Identify which cell holds the provided text, then report its [X, Y] central coordinate. 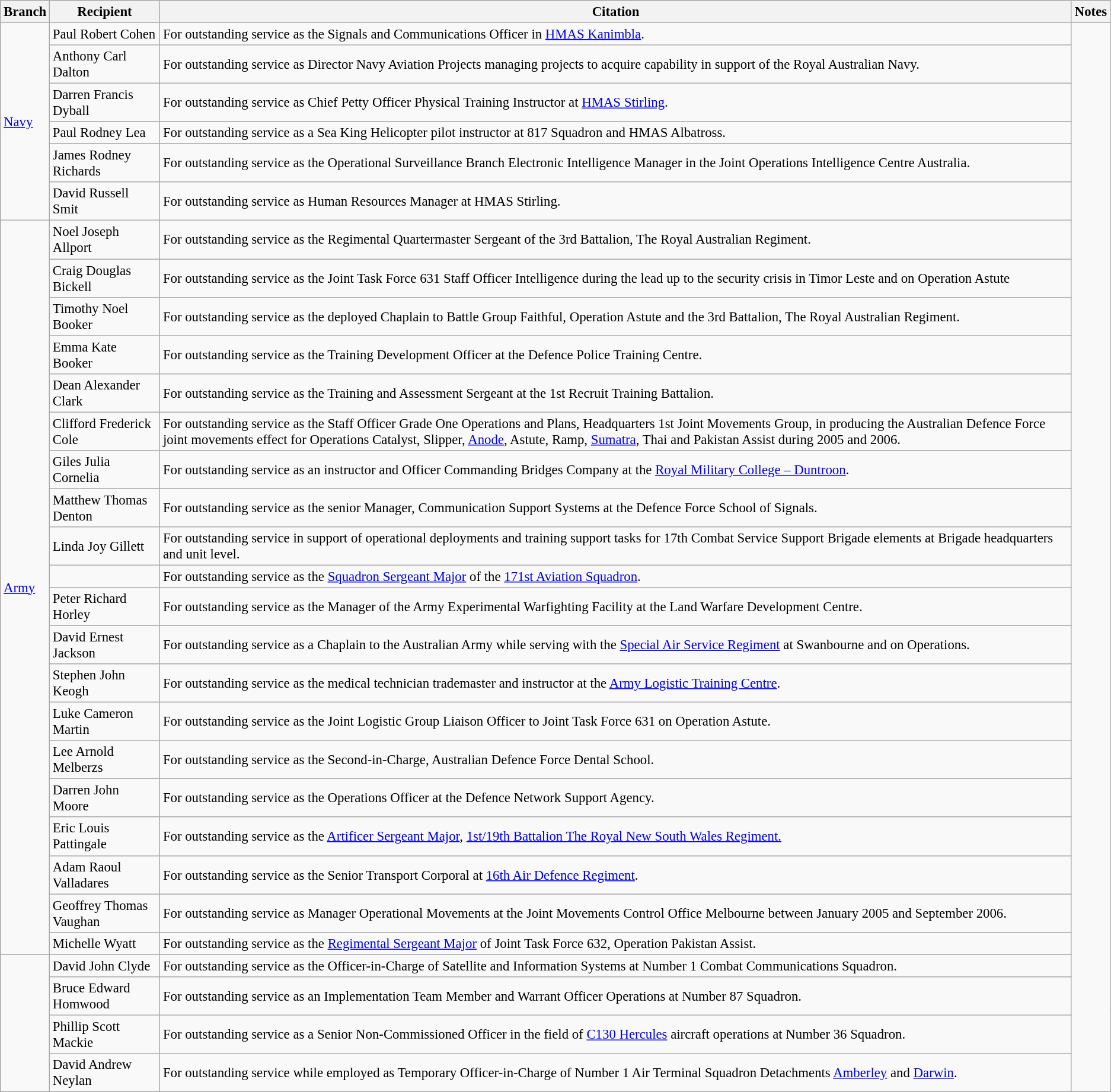
For outstanding service as a Chaplain to the Australian Army while serving with the Special Air Service Regiment at Swanbourne and on Operations. [616, 645]
Peter Richard Horley [105, 607]
Luke Cameron Martin [105, 722]
For outstanding service as the Signals and Communications Officer in HMAS Kanimbla. [616, 34]
For outstanding service as Chief Petty Officer Physical Training Instructor at HMAS Stirling. [616, 103]
For outstanding service as the Second-in-Charge, Australian Defence Force Dental School. [616, 760]
Bruce Edward Homwood [105, 996]
For outstanding service as the senior Manager, Communication Support Systems at the Defence Force School of Signals. [616, 507]
Clifford Frederick Cole [105, 432]
James Rodney Richards [105, 164]
Craig Douglas Bickell [105, 279]
For outstanding service as Human Resources Manager at HMAS Stirling. [616, 202]
Notes [1091, 12]
David John Clyde [105, 966]
Navy [25, 122]
For outstanding service as the Manager of the Army Experimental Warfighting Facility at the Land Warfare Development Centre. [616, 607]
Recipient [105, 12]
For outstanding service as the Regimental Quartermaster Sergeant of the 3rd Battalion, The Royal Australian Regiment. [616, 240]
Dean Alexander Clark [105, 392]
Adam Raoul Valladares [105, 875]
Army [25, 587]
For outstanding service as the Senior Transport Corporal at 16th Air Defence Regiment. [616, 875]
Timothy Noel Booker [105, 317]
For outstanding service as Director Navy Aviation Projects managing projects to acquire capability in support of the Royal Australian Navy. [616, 64]
For outstanding service as an Implementation Team Member and Warrant Officer Operations at Number 87 Squadron. [616, 996]
Giles Julia Cornelia [105, 470]
For outstanding service as Manager Operational Movements at the Joint Movements Control Office Melbourne between January 2005 and September 2006. [616, 913]
For outstanding service as the Officer-in-Charge of Satellite and Information Systems at Number 1 Combat Communications Squadron. [616, 966]
Paul Rodney Lea [105, 133]
Phillip Scott Mackie [105, 1034]
Darren John Moore [105, 798]
For outstanding service as the Squadron Sergeant Major of the 171st Aviation Squadron. [616, 576]
Michelle Wyatt [105, 943]
For outstanding service as the Joint Logistic Group Liaison Officer to Joint Task Force 631 on Operation Astute. [616, 722]
Paul Robert Cohen [105, 34]
Eric Louis Pattingale [105, 837]
David Andrew Neylan [105, 1073]
Lee Arnold Melberzs [105, 760]
Stephen John Keogh [105, 683]
Branch [25, 12]
Matthew Thomas Denton [105, 507]
Linda Joy Gillett [105, 547]
Citation [616, 12]
For outstanding service while employed as Temporary Officer-in-Charge of Number 1 Air Terminal Squadron Detachments Amberley and Darwin. [616, 1073]
David Ernest Jackson [105, 645]
Darren Francis Dyball [105, 103]
Geoffrey Thomas Vaughan [105, 913]
For outstanding service as the deployed Chaplain to Battle Group Faithful, Operation Astute and the 3rd Battalion, The Royal Australian Regiment. [616, 317]
For outstanding service as the Operations Officer at the Defence Network Support Agency. [616, 798]
For outstanding service as the Regimental Sergeant Major of Joint Task Force 632, Operation Pakistan Assist. [616, 943]
For outstanding service as an instructor and Officer Commanding Bridges Company at the Royal Military College – Duntroon. [616, 470]
For outstanding service as the Artificer Sergeant Major, 1st/19th Battalion The Royal New South Wales Regiment. [616, 837]
For outstanding service as a Senior Non-Commissioned Officer in the field of C130 Hercules aircraft operations at Number 36 Squadron. [616, 1034]
For outstanding service as the Training Development Officer at the Defence Police Training Centre. [616, 355]
Anthony Carl Dalton [105, 64]
For outstanding service as the Operational Surveillance Branch Electronic Intelligence Manager in the Joint Operations Intelligence Centre Australia. [616, 164]
For outstanding service as the Training and Assessment Sergeant at the 1st Recruit Training Battalion. [616, 392]
Noel Joseph Allport [105, 240]
For outstanding service as a Sea King Helicopter pilot instructor at 817 Squadron and HMAS Albatross. [616, 133]
For outstanding service as the medical technician trademaster and instructor at the Army Logistic Training Centre. [616, 683]
David Russell Smit [105, 202]
Emma Kate Booker [105, 355]
